Capture the cell that displays the provided text and extract its (x, y) central coordinate. 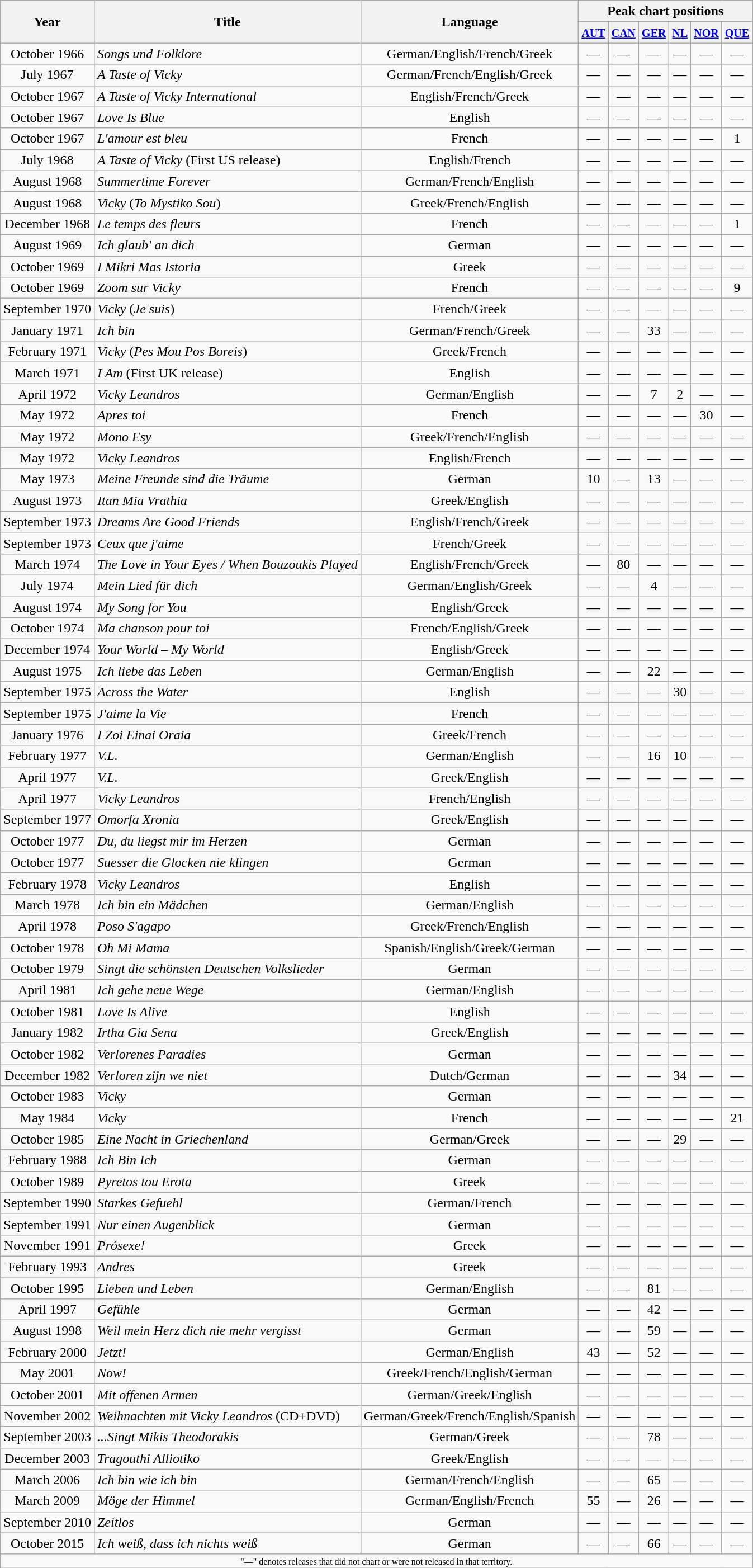
Ich weiß, dass ich nichts weiß (227, 1543)
Meine Freunde sind die Träume (227, 479)
March 2009 (48, 1501)
78 (654, 1437)
Du, du liegst mir im Herzen (227, 841)
December 1974 (48, 650)
February 1971 (48, 352)
German/English/French/Greek (470, 54)
L'amour est bleu (227, 139)
Weihnachten mit Vicky Leandros (CD+DVD) (227, 1416)
NL (680, 32)
Title (227, 22)
A Taste of Vicky (First US release) (227, 160)
Your World – My World (227, 650)
March 1974 (48, 564)
August 1975 (48, 671)
German/Greek/English (470, 1395)
April 1978 (48, 926)
4 (654, 585)
Across the Water (227, 692)
February 1977 (48, 756)
November 2002 (48, 1416)
October 1985 (48, 1139)
March 2006 (48, 1480)
Irtha Gia Sena (227, 1033)
December 1982 (48, 1075)
April 1981 (48, 990)
August 1998 (48, 1331)
Songs und Folklore (227, 54)
I Mikri Mas Istoria (227, 267)
October 1982 (48, 1054)
Vicky (Pes Mou Pos Boreis) (227, 352)
Ich liebe das Leben (227, 671)
October 2015 (48, 1543)
Mein Lied für dich (227, 585)
16 (654, 756)
Ich bin wie ich bin (227, 1480)
Itan Mia Vrathia (227, 500)
9 (737, 288)
Year (48, 22)
80 (623, 564)
September 2003 (48, 1437)
2 (680, 394)
May 1973 (48, 479)
A Taste of Vicky International (227, 96)
Zeitlos (227, 1522)
Weil mein Herz dich nie mehr vergisst (227, 1331)
German/Greek/French/English/Spanish (470, 1416)
Prósexe! (227, 1245)
Le temps des fleurs (227, 224)
July 1968 (48, 160)
Verlorenes Paradies (227, 1054)
August 1974 (48, 607)
October 1978 (48, 948)
Ich bin (227, 330)
Eine Nacht in Griechenland (227, 1139)
March 1971 (48, 373)
August 1973 (48, 500)
66 (654, 1543)
German/English/French (470, 1501)
October 1983 (48, 1097)
81 (654, 1288)
Dreams Are Good Friends (227, 522)
Now! (227, 1373)
Jetzt! (227, 1352)
October 1979 (48, 969)
November 1991 (48, 1245)
...Singt Mikis Theodorakis (227, 1437)
The Love in Your Eyes / When Bouzoukis Played (227, 564)
September 1977 (48, 820)
October 2001 (48, 1395)
July 1967 (48, 75)
55 (594, 1501)
Omorfa Xronia (227, 820)
October 1981 (48, 1012)
German/French/Greek (470, 330)
February 1978 (48, 884)
May 1984 (48, 1118)
French/English/Greek (470, 629)
29 (680, 1139)
Ich glaub' an dich (227, 245)
59 (654, 1331)
September 1991 (48, 1224)
33 (654, 330)
January 1976 (48, 735)
July 1974 (48, 585)
Mit offenen Armen (227, 1395)
German/French (470, 1203)
Mono Esy (227, 437)
May 2001 (48, 1373)
Spanish/English/Greek/German (470, 948)
7 (654, 394)
Nur einen Augenblick (227, 1224)
Ceux que j'aime (227, 543)
"—" denotes releases that did not chart or were not released in that territory. (377, 1561)
Zoom sur Vicky (227, 288)
Vicky (Je suis) (227, 309)
Suesser die Glocken nie klingen (227, 862)
October 1989 (48, 1182)
Language (470, 22)
52 (654, 1352)
A Taste of Vicky (227, 75)
Oh Mi Mama (227, 948)
Ich bin ein Mädchen (227, 905)
I Zoi Einai Oraia (227, 735)
26 (654, 1501)
Greek/French/English/German (470, 1373)
October 1974 (48, 629)
Andres (227, 1267)
65 (654, 1480)
Singt die schönsten Deutschen Volkslieder (227, 969)
34 (680, 1075)
Vicky (To Mystiko Sou) (227, 202)
Peak chart positions (665, 11)
December 2003 (48, 1458)
September 2010 (48, 1522)
March 1978 (48, 905)
Gefühle (227, 1310)
13 (654, 479)
January 1982 (48, 1033)
January 1971 (48, 330)
German/English/Greek (470, 585)
My Song for You (227, 607)
German/French/English/Greek (470, 75)
AUT (594, 32)
September 1990 (48, 1203)
CAN (623, 32)
October 1966 (48, 54)
April 1997 (48, 1310)
Love Is Alive (227, 1012)
February 1988 (48, 1160)
42 (654, 1310)
22 (654, 671)
21 (737, 1118)
GER (654, 32)
Starkes Gefuehl (227, 1203)
Verloren zijn we niet (227, 1075)
NOR (707, 32)
February 1993 (48, 1267)
Ich Bin Ich (227, 1160)
Love Is Blue (227, 117)
Poso S'agapo (227, 926)
September 1970 (48, 309)
I Am (First UK release) (227, 373)
April 1972 (48, 394)
Pyretos tou Erota (227, 1182)
43 (594, 1352)
Tragouthi Alliotiko (227, 1458)
J'aime la Vie (227, 714)
Möge der Himmel (227, 1501)
Ma chanson pour toi (227, 629)
Summertime Forever (227, 181)
February 2000 (48, 1352)
French/English (470, 799)
QUE (737, 32)
December 1968 (48, 224)
Ich gehe neue Wege (227, 990)
October 1995 (48, 1288)
Apres toi (227, 415)
August 1969 (48, 245)
Dutch/German (470, 1075)
Lieben und Leben (227, 1288)
